Return [x, y] of the center of cell containing provided text 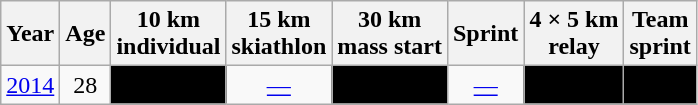
2014 [30, 85]
Teamsprint [660, 34]
28 [86, 85]
15 kmskiathlon [279, 34]
Sprint [485, 34]
Year [30, 34]
4 × 5 kmrelay [574, 34]
10 kmindividual [168, 34]
30 kmmass start [390, 34]
Age [86, 34]
